Capture the cell that displays the provided text and extract its [x, y] central coordinate. 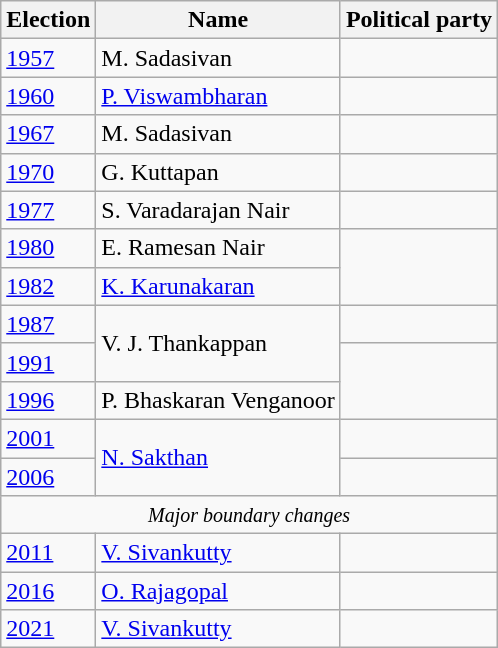
1970 [48, 172]
1987 [48, 324]
1967 [48, 134]
N. Sakthan [218, 457]
P. Bhaskaran Venganoor [218, 400]
V. J. Thankappan [218, 343]
Election [48, 20]
K. Karunakaran [218, 286]
1960 [48, 96]
1977 [48, 210]
S. Varadarajan Nair [218, 210]
2011 [48, 553]
2001 [48, 438]
2016 [48, 591]
Political party [418, 20]
2021 [48, 629]
E. Ramesan Nair [218, 248]
2006 [48, 477]
G. Kuttapan [218, 172]
P. Viswambharan [218, 96]
1996 [48, 400]
O. Rajagopal [218, 591]
1982 [48, 286]
1957 [48, 58]
Major boundary changes [250, 515]
1991 [48, 362]
1980 [48, 248]
Name [218, 20]
